Extract the (x, y) coordinate from the center of the cell holding the provided text.  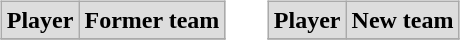
New team (402, 20)
Former team (152, 20)
